Return the [x, y] coordinate for the center point of the cell that contains the specified text.  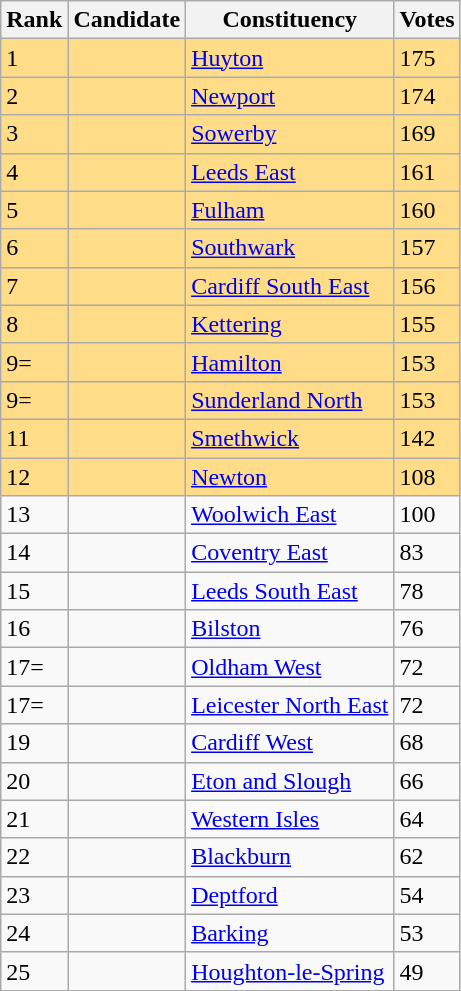
66 [427, 781]
Coventry East [290, 553]
Eton and Slough [290, 781]
22 [34, 857]
1 [34, 58]
Houghton-le-Spring [290, 971]
16 [34, 629]
Kettering [290, 324]
21 [34, 819]
6 [34, 248]
Oldham West [290, 667]
2 [34, 96]
Huyton [290, 58]
20 [34, 781]
Hamilton [290, 362]
64 [427, 819]
25 [34, 971]
Barking [290, 933]
Cardiff South East [290, 286]
Sunderland North [290, 400]
Western Isles [290, 819]
108 [427, 477]
Rank [34, 20]
Fulham [290, 210]
Southwark [290, 248]
Candidate [127, 20]
155 [427, 324]
Woolwich East [290, 515]
142 [427, 438]
11 [34, 438]
Deptford [290, 895]
160 [427, 210]
Bilston [290, 629]
Leeds East [290, 172]
54 [427, 895]
Constituency [290, 20]
Cardiff West [290, 743]
157 [427, 248]
156 [427, 286]
23 [34, 895]
174 [427, 96]
13 [34, 515]
Smethwick [290, 438]
76 [427, 629]
14 [34, 553]
12 [34, 477]
7 [34, 286]
Blackburn [290, 857]
78 [427, 591]
175 [427, 58]
19 [34, 743]
49 [427, 971]
24 [34, 933]
100 [427, 515]
161 [427, 172]
Votes [427, 20]
83 [427, 553]
15 [34, 591]
169 [427, 134]
Leeds South East [290, 591]
Newton [290, 477]
62 [427, 857]
8 [34, 324]
5 [34, 210]
3 [34, 134]
Leicester North East [290, 705]
68 [427, 743]
Sowerby [290, 134]
53 [427, 933]
4 [34, 172]
Newport [290, 96]
